Search for the cell housing the specified text and yield its (X, Y) center coordinate. 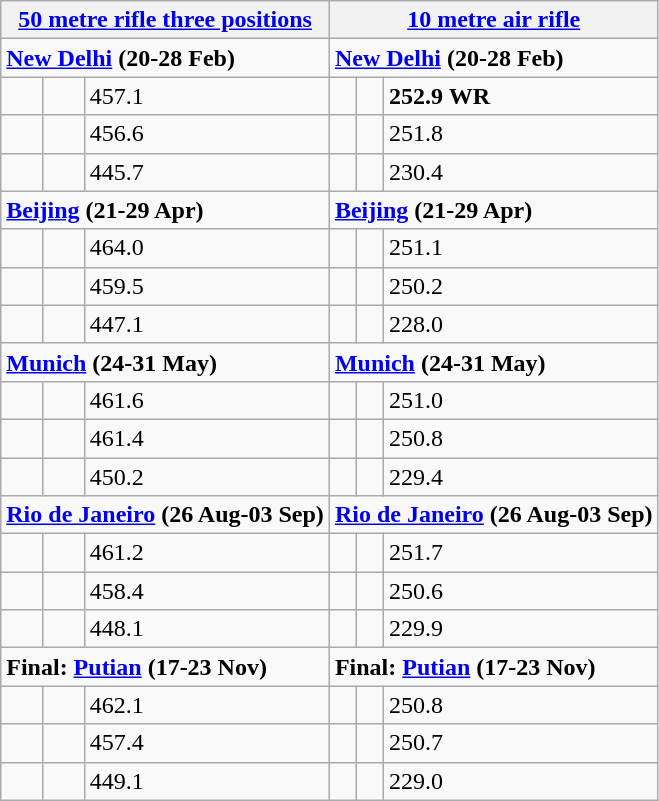
230.4 (521, 172)
457.1 (206, 96)
458.4 (206, 591)
250.6 (521, 591)
449.1 (206, 781)
228.0 (521, 324)
461.6 (206, 400)
229.9 (521, 629)
447.1 (206, 324)
250.2 (521, 286)
251.8 (521, 134)
461.4 (206, 438)
448.1 (206, 629)
250.7 (521, 743)
50 metre rifle three positions (166, 20)
459.5 (206, 286)
445.7 (206, 172)
457.4 (206, 743)
251.0 (521, 400)
456.6 (206, 134)
251.7 (521, 553)
462.1 (206, 705)
464.0 (206, 248)
251.1 (521, 248)
252.9 WR (521, 96)
229.0 (521, 781)
461.2 (206, 553)
10 metre air rifle (494, 20)
229.4 (521, 477)
450.2 (206, 477)
